Determine the [X, Y] coordinate at the center of the cell enclosing the given text.  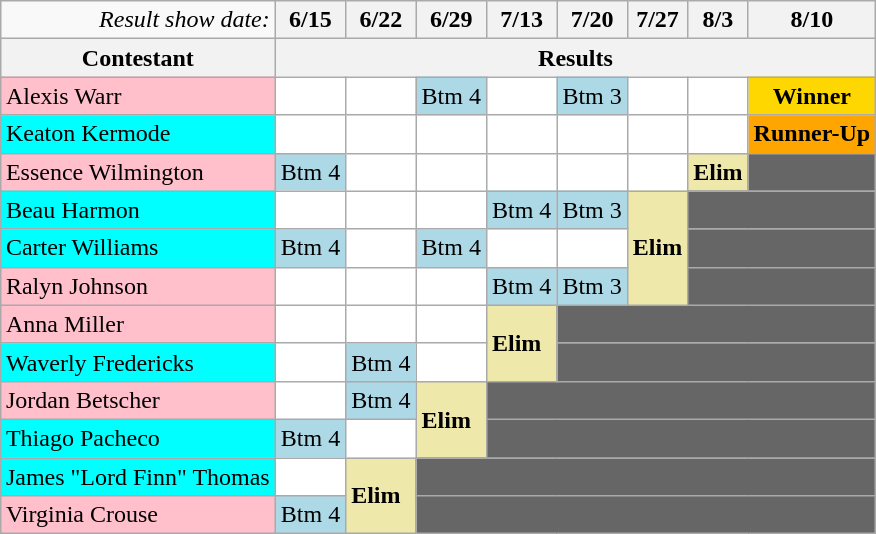
7/13 [521, 20]
James "Lord Finn" Thomas [138, 477]
Waverly Fredericks [138, 362]
Thiago Pacheco [138, 438]
Anna Miller [138, 324]
7/27 [657, 20]
Carter Williams [138, 248]
Runner-Up [812, 134]
Results [575, 58]
8/10 [812, 20]
Contestant [138, 58]
Result show date: [138, 20]
Beau Harmon [138, 210]
8/3 [718, 20]
Winner [812, 96]
Alexis Warr [138, 96]
6/15 [310, 20]
Jordan Betscher [138, 400]
6/22 [381, 20]
Essence Wilmington [138, 172]
7/20 [592, 20]
Virginia Crouse [138, 515]
Keaton Kermode [138, 134]
6/29 [451, 20]
Ralyn Johnson [138, 286]
